Return the (x, y) coordinate for the center point of the cell that contains the specified text.  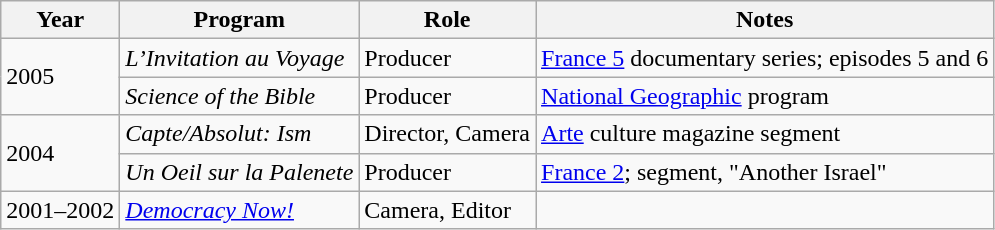
Democracy Now! (240, 210)
Role (448, 20)
Program (240, 20)
France 5 documentary series; episodes 5 and 6 (765, 58)
Capte/Absolut: Ism (240, 134)
2001–2002 (60, 210)
Science of the Bible (240, 96)
Arte culture magazine segment (765, 134)
Notes (765, 20)
National Geographic program (765, 96)
France 2; segment, "Another Israel" (765, 172)
L’Invitation au Voyage (240, 58)
Un Oeil sur la Palenete (240, 172)
Director, Camera (448, 134)
2005 (60, 77)
Year (60, 20)
2004 (60, 153)
Camera, Editor (448, 210)
